Capture the cell that displays the provided text and extract its [x, y] central coordinate. 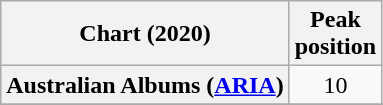
Peakposition [335, 34]
Chart (2020) [145, 34]
Australian Albums (ARIA) [145, 85]
10 [335, 85]
